Provide the (X, Y) coordinate of the cell's center where the given text is located.  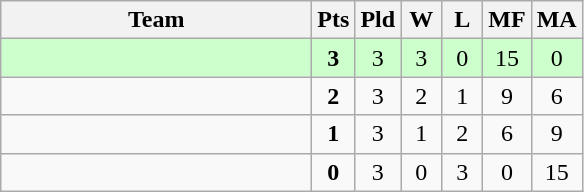
Pts (334, 20)
Pld (378, 20)
MF (507, 20)
Team (156, 20)
L (462, 20)
W (422, 20)
MA (556, 20)
